Provide the (x, y) coordinate of the cell's center where the given text is located.  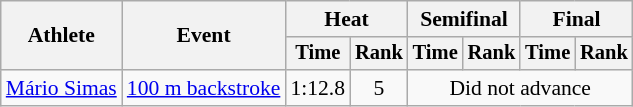
Final (576, 19)
Did not advance (520, 88)
1:12.8 (318, 88)
100 m backstroke (204, 88)
5 (379, 88)
Heat (346, 19)
Athlete (62, 36)
Mário Simas (62, 88)
Semifinal (464, 19)
Event (204, 36)
